Capture the cell that displays the provided text and extract its [x, y] central coordinate. 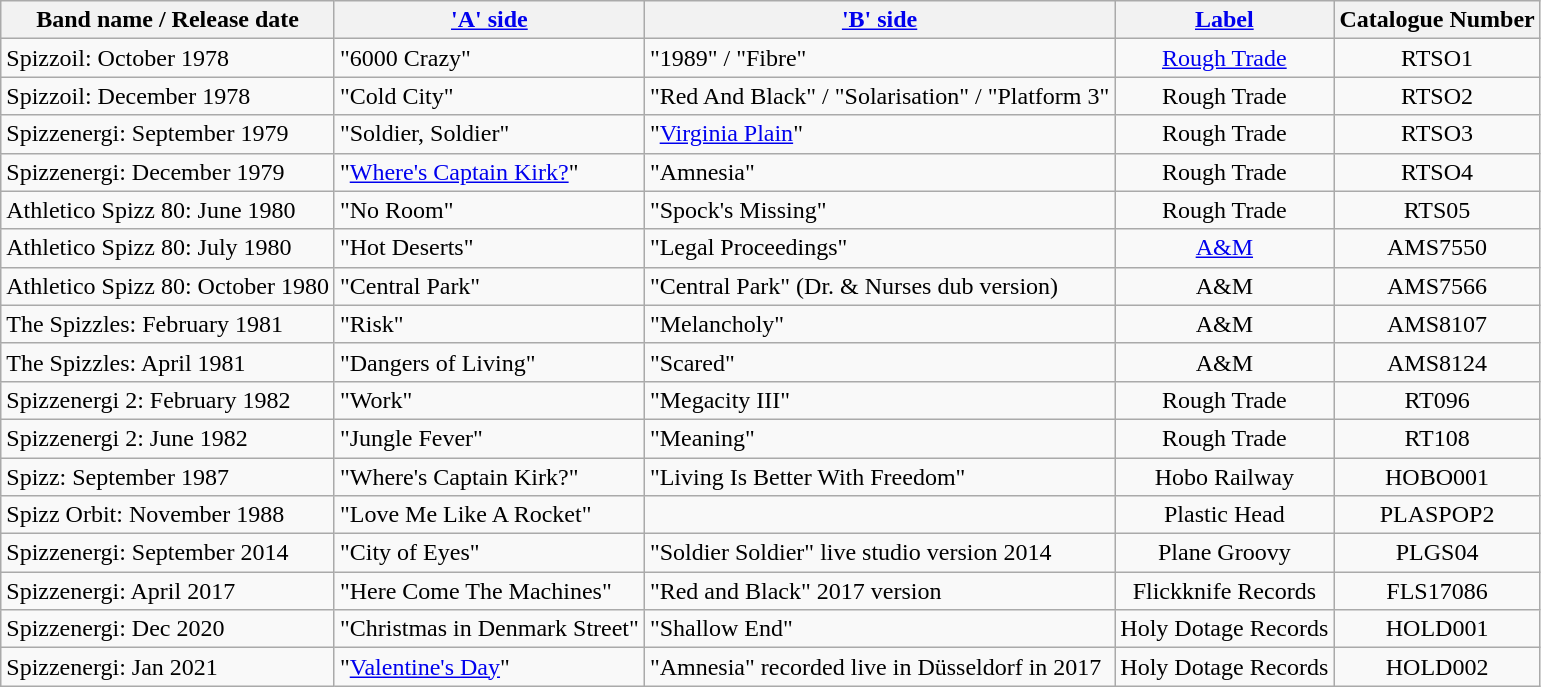
Plastic Head [1224, 515]
'A' side [489, 20]
Spizzenergi: December 1979 [168, 172]
"No Room" [489, 210]
"Soldier, Soldier" [489, 134]
RT096 [1437, 400]
Catalogue Number [1437, 20]
HOLD002 [1437, 667]
AMS7550 [1437, 248]
"Hot Deserts" [489, 248]
"Christmas in Denmark Street" [489, 629]
Band name / Release date [168, 20]
"Soldier Soldier" live studio version 2014 [879, 553]
"Work" [489, 400]
"Amnesia" [879, 172]
Spizz: September 1987 [168, 477]
Spizzoil: December 1978 [168, 96]
"6000 Crazy" [489, 58]
"Megacity III" [879, 400]
The Spizzles: February 1981 [168, 324]
"Here Come The Machines" [489, 591]
Spizzenergi 2: June 1982 [168, 438]
Athletico Spizz 80: October 1980 [168, 286]
Flickknife Records [1224, 591]
Athletico Spizz 80: June 1980 [168, 210]
RTSO1 [1437, 58]
"Virginia Plain" [879, 134]
Spizzenergi 2: February 1982 [168, 400]
Label [1224, 20]
"Valentine's Day" [489, 667]
AMS8124 [1437, 362]
"Meaning" [879, 438]
"Red And Black" / "Solarisation" / "Platform 3" [879, 96]
The Spizzles: April 1981 [168, 362]
Spizzenergi: September 1979 [168, 134]
HOBO001 [1437, 477]
Spizz Orbit: November 1988 [168, 515]
"Spock's Missing" [879, 210]
"Love Me Like A Rocket" [489, 515]
PLASPOP2 [1437, 515]
"Dangers of Living" [489, 362]
RTS05 [1437, 210]
"Melancholy" [879, 324]
Spizzoil: October 1978 [168, 58]
"Jungle Fever" [489, 438]
AMS7566 [1437, 286]
"Central Park" (Dr. & Nurses dub version) [879, 286]
RT108 [1437, 438]
RTSO2 [1437, 96]
Spizzenergi: Dec 2020 [168, 629]
"Amnesia" recorded live in Düsseldorf in 2017 [879, 667]
"Shallow End" [879, 629]
HOLD001 [1437, 629]
"Central Park" [489, 286]
"Legal Proceedings" [879, 248]
"Red and Black" 2017 version [879, 591]
Plane Groovy [1224, 553]
"Scared" [879, 362]
FLS17086 [1437, 591]
PLGS04 [1437, 553]
Spizzenergi: September 2014 [168, 553]
"City of Eyes" [489, 553]
RTSO4 [1437, 172]
AMS8107 [1437, 324]
Athletico Spizz 80: July 1980 [168, 248]
"Living Is Better With Freedom" [879, 477]
Hobo Railway [1224, 477]
Spizzenergi: April 2017 [168, 591]
"Risk" [489, 324]
"1989" / "Fibre" [879, 58]
Spizzenergi: Jan 2021 [168, 667]
RTSO3 [1437, 134]
'B' side [879, 20]
"Cold City" [489, 96]
